Determine the [x, y] coordinate at the center of the cell enclosing the given text.  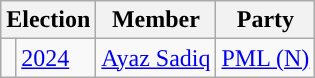
Ayaz Sadiq [156, 58]
Party [266, 20]
Election [48, 20]
PML (N) [266, 58]
Member [156, 20]
2024 [56, 58]
